For the text-containing cell, return its midpoint in [x, y] coordinate format. 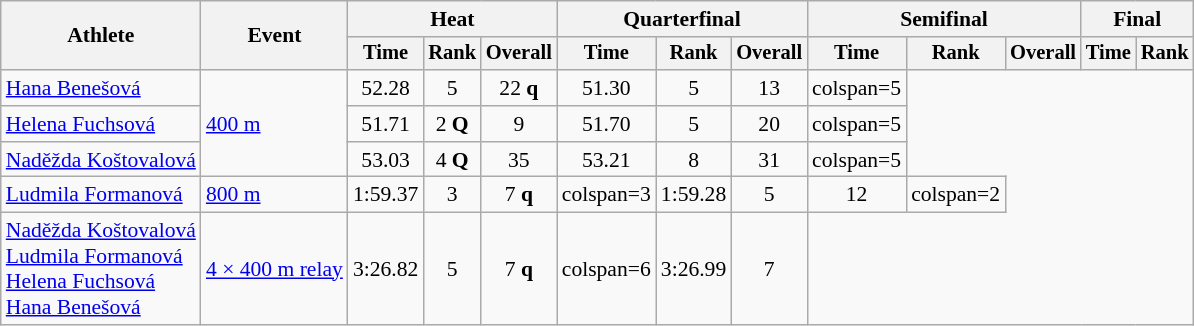
8 [694, 160]
3:26.99 [694, 269]
3 [452, 195]
colspan=6 [606, 269]
13 [769, 88]
colspan=3 [606, 195]
12 [856, 195]
Naděžda Koštovalová [101, 160]
Athlete [101, 36]
35 [519, 160]
4 × 400 m relay [274, 269]
1:59.37 [386, 195]
1:59.28 [694, 195]
9 [519, 124]
400 m [274, 124]
colspan=2 [956, 195]
2 Q [452, 124]
52.28 [386, 88]
4 Q [452, 160]
7 [769, 269]
800 m [274, 195]
51.70 [606, 124]
Ludmila Formanová [101, 195]
20 [769, 124]
Hana Benešová [101, 88]
53.03 [386, 160]
Final [1137, 19]
Semifinal [944, 19]
53.21 [606, 160]
Quarterfinal [682, 19]
51.30 [606, 88]
Heat [452, 19]
3:26.82 [386, 269]
Event [274, 36]
Naděžda KoštovalováLudmila FormanováHelena FuchsováHana Benešová [101, 269]
22 q [519, 88]
Helena Fuchsová [101, 124]
31 [769, 160]
51.71 [386, 124]
